Return the (x, y) coordinate for the center point of the cell that contains the specified text.  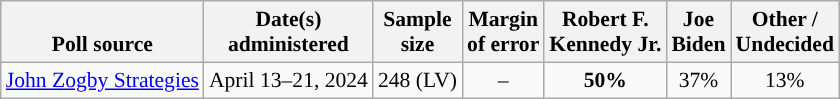
248 (LV) (418, 80)
– (503, 80)
37% (698, 80)
13% (784, 80)
Date(s)administered (288, 32)
Samplesize (418, 32)
Robert F.Kennedy Jr. (605, 32)
JoeBiden (698, 32)
John Zogby Strategies (102, 80)
Other /Undecided (784, 32)
Marginof error (503, 32)
April 13–21, 2024 (288, 80)
Poll source (102, 32)
50% (605, 80)
